Output the (X, Y) coordinate of the center of the cell containing the given text.  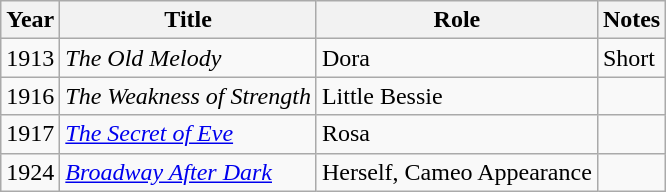
The Old Melody (188, 58)
The Secret of Eve (188, 134)
1924 (30, 172)
The Weakness of Strength (188, 96)
Little Bessie (456, 96)
Year (30, 20)
Title (188, 20)
Role (456, 20)
1913 (30, 58)
Short (631, 58)
Dora (456, 58)
Broadway After Dark (188, 172)
1917 (30, 134)
Rosa (456, 134)
Notes (631, 20)
1916 (30, 96)
Herself, Cameo Appearance (456, 172)
